Search for the cell housing the specified text and yield its (x, y) center coordinate. 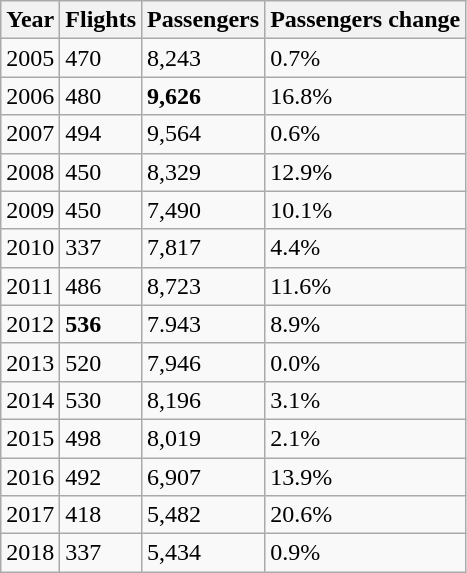
11.6% (366, 286)
498 (101, 438)
2013 (30, 362)
2006 (30, 96)
2016 (30, 477)
5,482 (204, 515)
2007 (30, 134)
8,019 (204, 438)
2.1% (366, 438)
0.0% (366, 362)
486 (101, 286)
Year (30, 20)
8,723 (204, 286)
2009 (30, 210)
20.6% (366, 515)
2015 (30, 438)
4.4% (366, 248)
7,490 (204, 210)
2014 (30, 400)
2011 (30, 286)
536 (101, 324)
3.1% (366, 400)
8.9% (366, 324)
0.6% (366, 134)
7.943 (204, 324)
520 (101, 362)
0.9% (366, 553)
2018 (30, 553)
492 (101, 477)
12.9% (366, 172)
Flights (101, 20)
9,564 (204, 134)
5,434 (204, 553)
6,907 (204, 477)
418 (101, 515)
530 (101, 400)
7,817 (204, 248)
470 (101, 58)
7,946 (204, 362)
494 (101, 134)
8,196 (204, 400)
8,329 (204, 172)
2017 (30, 515)
2012 (30, 324)
Passengers change (366, 20)
480 (101, 96)
8,243 (204, 58)
2008 (30, 172)
Passengers (204, 20)
2005 (30, 58)
10.1% (366, 210)
2010 (30, 248)
16.8% (366, 96)
13.9% (366, 477)
9,626 (204, 96)
0.7% (366, 58)
